Identify which cell holds the provided text, then report its (X, Y) central coordinate. 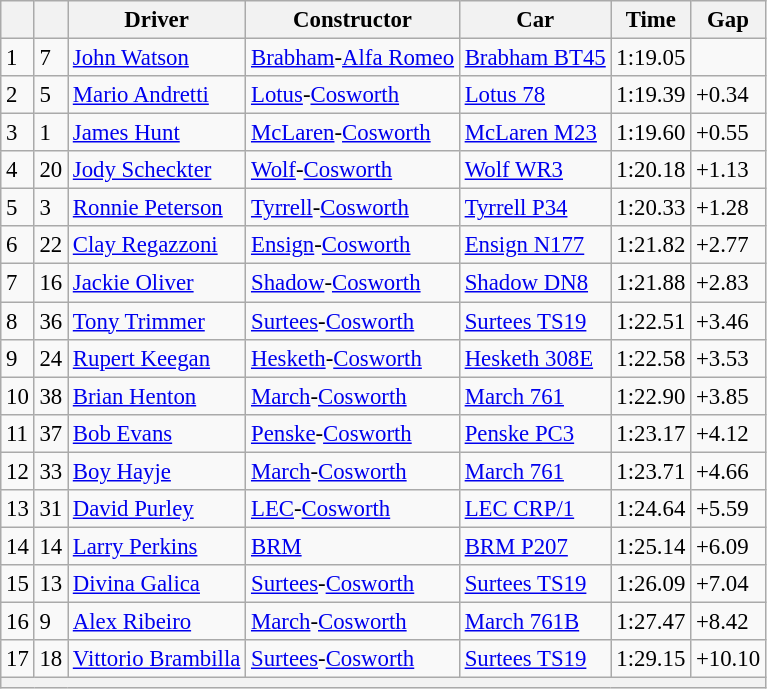
Constructor (353, 20)
4 (18, 170)
Car (535, 20)
LEC CRP/1 (535, 509)
+6.09 (728, 546)
Ronnie Peterson (157, 208)
8 (18, 321)
Divina Galica (157, 584)
McLaren-Cosworth (353, 133)
Gap (728, 20)
James Hunt (157, 133)
BRM (353, 546)
6 (18, 245)
BRM P207 (535, 546)
15 (18, 584)
Tony Trimmer (157, 321)
Tyrrell P34 (535, 208)
LEC-Cosworth (353, 509)
1:20.33 (651, 208)
31 (50, 509)
+4.12 (728, 433)
1:24.64 (651, 509)
Brian Henton (157, 396)
David Purley (157, 509)
Rupert Keegan (157, 358)
Jackie Oliver (157, 283)
+8.42 (728, 621)
Mario Andretti (157, 95)
Clay Regazzoni (157, 245)
1:23.71 (651, 471)
1:23.17 (651, 433)
37 (50, 433)
24 (50, 358)
+5.59 (728, 509)
10 (18, 396)
Ensign-Cosworth (353, 245)
John Watson (157, 58)
McLaren M23 (535, 133)
+2.77 (728, 245)
1:19.39 (651, 95)
+0.55 (728, 133)
2 (18, 95)
18 (50, 659)
+3.85 (728, 396)
Shadow-Cosworth (353, 283)
Penske-Cosworth (353, 433)
Wolf-Cosworth (353, 170)
+4.66 (728, 471)
Time (651, 20)
Hesketh-Cosworth (353, 358)
+10.10 (728, 659)
+2.83 (728, 283)
Bob Evans (157, 433)
Boy Hayje (157, 471)
1:19.05 (651, 58)
Penske PC3 (535, 433)
Lotus-Cosworth (353, 95)
March 761B (535, 621)
1:26.09 (651, 584)
Shadow DN8 (535, 283)
17 (18, 659)
Brabham-Alfa Romeo (353, 58)
Driver (157, 20)
22 (50, 245)
11 (18, 433)
1:20.18 (651, 170)
Hesketh 308E (535, 358)
20 (50, 170)
1:29.15 (651, 659)
Vittorio Brambilla (157, 659)
36 (50, 321)
Jody Scheckter (157, 170)
12 (18, 471)
Alex Ribeiro (157, 621)
Larry Perkins (157, 546)
1:22.90 (651, 396)
1:21.82 (651, 245)
33 (50, 471)
+0.34 (728, 95)
1:22.58 (651, 358)
Lotus 78 (535, 95)
1:25.14 (651, 546)
Tyrrell-Cosworth (353, 208)
+3.53 (728, 358)
+3.46 (728, 321)
1:27.47 (651, 621)
Brabham BT45 (535, 58)
+1.28 (728, 208)
1:19.60 (651, 133)
+1.13 (728, 170)
Wolf WR3 (535, 170)
1:21.88 (651, 283)
38 (50, 396)
Ensign N177 (535, 245)
+7.04 (728, 584)
1:22.51 (651, 321)
